Provide the (X, Y) coordinate of the cell's center where the given text is located.  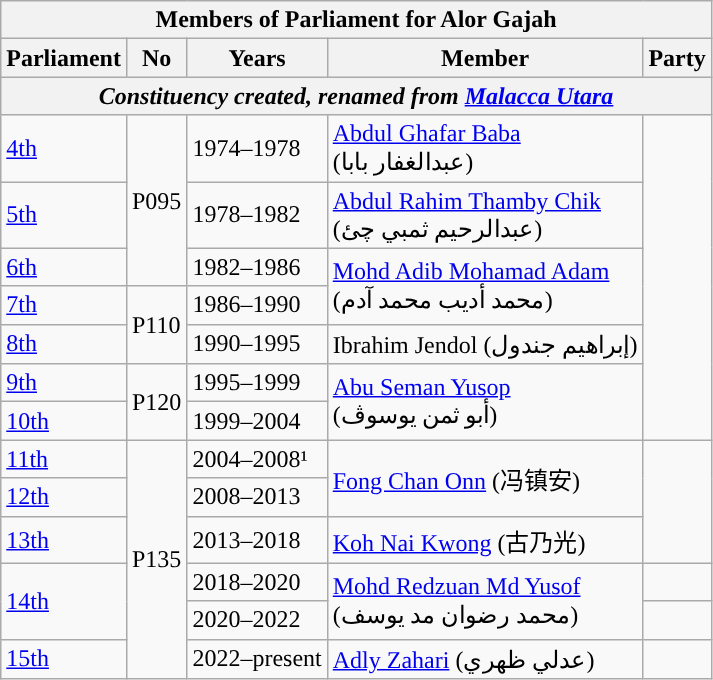
13th (64, 540)
P120 (156, 402)
Constituency created, renamed from Malacca Utara (356, 96)
Adly Zahari (عدلي ظهري) (485, 659)
1986–1990 (257, 305)
2022–present (257, 659)
1978–1982 (257, 216)
12th (64, 497)
P135 (156, 560)
Koh Nai Kwong (古乃光) (485, 540)
Fong Chan Onn (冯镇安) (485, 478)
9th (64, 383)
Abdul Ghafar Baba (عبدالغفار بابا) (485, 148)
5th (64, 216)
Members of Parliament for Alor Gajah (356, 20)
1982–1986 (257, 267)
Mohd Redzuan Md Yusof (محمد رضوان مد يوسف) (485, 601)
2004–2008¹ (257, 459)
7th (64, 305)
2020–2022 (257, 620)
10th (64, 421)
8th (64, 344)
P110 (156, 325)
14th (64, 601)
1974–1978 (257, 148)
2013–2018 (257, 540)
Parliament (64, 58)
2008–2013 (257, 497)
1995–1999 (257, 383)
Ibrahim Jendol (إبراهيم جندول) (485, 344)
Abdul Rahim Thamby Chik (عبدالرحيم ثمبي چئ) (485, 216)
Abu Seman Yusop (أبو ثمن يوسوڤ) (485, 402)
P095 (156, 200)
11th (64, 459)
Party (677, 58)
15th (64, 659)
1990–1995 (257, 344)
4th (64, 148)
2018–2020 (257, 582)
Member (485, 58)
Mohd Adib Mohamad Adam (محمد أديب محمد آدم) (485, 286)
1999–2004 (257, 421)
No (156, 58)
6th (64, 267)
Years (257, 58)
